Determine the (X, Y) coordinate at the center of the cell enclosing the given text.  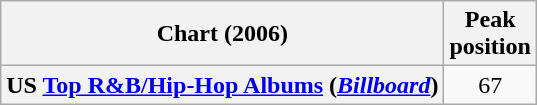
Chart (2006) (222, 34)
Peak position (490, 34)
US Top R&B/Hip-Hop Albums (Billboard) (222, 85)
67 (490, 85)
